Identify which cell holds the provided text, then report its [X, Y] central coordinate. 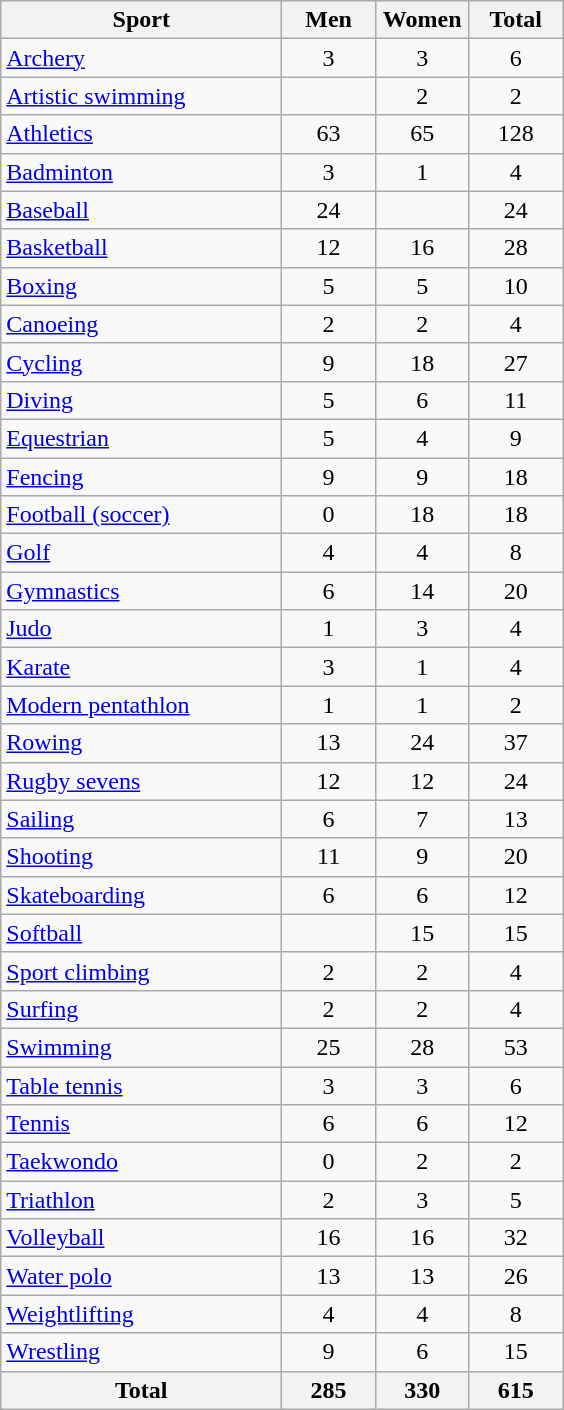
Women [422, 20]
Shooting [142, 857]
Volleyball [142, 1238]
Weightlifting [142, 1314]
Table tennis [142, 1085]
Basketball [142, 248]
Diving [142, 400]
Archery [142, 58]
Artistic swimming [142, 96]
615 [516, 1390]
Swimming [142, 1047]
Athletics [142, 134]
Judo [142, 629]
10 [516, 286]
65 [422, 134]
7 [422, 819]
Sport climbing [142, 971]
63 [329, 134]
Wrestling [142, 1352]
Surfing [142, 1009]
26 [516, 1276]
Rugby sevens [142, 781]
Rowing [142, 743]
Golf [142, 553]
Gymnastics [142, 591]
Tennis [142, 1124]
37 [516, 743]
Canoeing [142, 324]
Softball [142, 933]
Boxing [142, 286]
25 [329, 1047]
128 [516, 134]
Water polo [142, 1276]
Badminton [142, 172]
Taekwondo [142, 1162]
27 [516, 362]
330 [422, 1390]
Baseball [142, 210]
Fencing [142, 477]
Sailing [142, 819]
Skateboarding [142, 895]
Modern pentathlon [142, 705]
14 [422, 591]
285 [329, 1390]
Football (soccer) [142, 515]
Triathlon [142, 1200]
Equestrian [142, 438]
Sport [142, 20]
53 [516, 1047]
Men [329, 20]
Cycling [142, 362]
32 [516, 1238]
Karate [142, 667]
